Find where the given text appears and provide that cell's center as [x, y] coordinate. 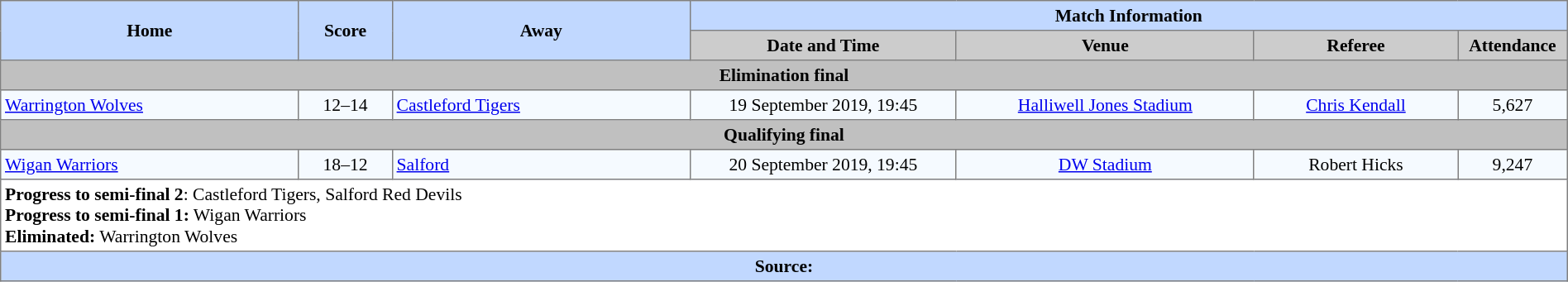
Match Information [1128, 16]
18–12 [346, 165]
Salford [541, 165]
20 September 2019, 19:45 [823, 165]
Chris Kendall [1355, 105]
Date and Time [823, 45]
5,627 [1513, 105]
Venue [1105, 45]
Wigan Warriors [150, 165]
Castleford Tigers [541, 105]
Referee [1355, 45]
Source: [784, 266]
Qualifying final [784, 135]
Warrington Wolves [150, 105]
Score [346, 31]
Halliwell Jones Stadium [1105, 105]
Home [150, 31]
Elimination final [784, 75]
Robert Hicks [1355, 165]
12–14 [346, 105]
Attendance [1513, 45]
DW Stadium [1105, 165]
Progress to semi-final 2: Castleford Tigers, Salford Red Devils Progress to semi-final 1: Wigan Warriors Eliminated: Warrington Wolves [784, 215]
9,247 [1513, 165]
19 September 2019, 19:45 [823, 105]
Away [541, 31]
